Extract the [x, y] coordinate from the center of the cell holding the provided text.  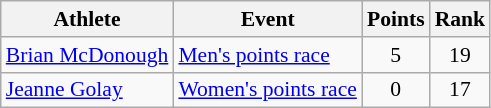
0 [396, 90]
Points [396, 19]
Event [268, 19]
Rank [460, 19]
Men's points race [268, 55]
5 [396, 55]
Brian McDonough [88, 55]
19 [460, 55]
Women's points race [268, 90]
17 [460, 90]
Athlete [88, 19]
Jeanne Golay [88, 90]
